Pinpoint the cell where the given text exists, returning its (x, y) midpoint coordinate. 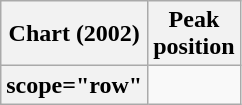
scope="row" (74, 85)
Chart (2002) (74, 34)
Peakposition (194, 34)
